Capture the cell that displays the provided text and extract its [x, y] central coordinate. 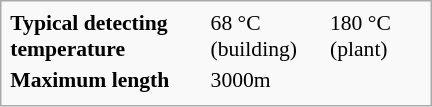
3000m [267, 80]
Maximum length [108, 80]
180 °C (plant) [376, 36]
Typical detecting temperature [108, 36]
68 °C (building) [267, 36]
